Detect which cell encompasses the target text, then output its [X, Y] center coordinate. 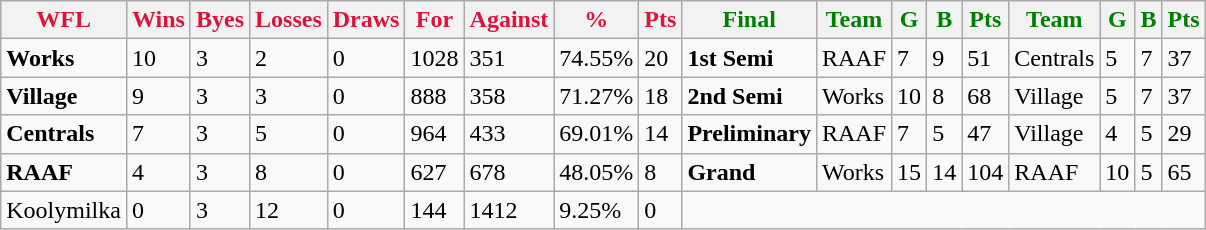
51 [986, 58]
1028 [434, 58]
627 [434, 172]
888 [434, 96]
For [434, 20]
29 [1184, 134]
Losses [289, 20]
15 [910, 172]
68 [986, 96]
351 [509, 58]
18 [660, 96]
964 [434, 134]
Byes [220, 20]
71.27% [596, 96]
2 [289, 58]
Koolymilka [64, 210]
1412 [509, 210]
Draws [366, 20]
678 [509, 172]
20 [660, 58]
69.01% [596, 134]
Grand [750, 172]
65 [1184, 172]
Final [750, 20]
Wins [158, 20]
104 [986, 172]
144 [434, 210]
47 [986, 134]
2nd Semi [750, 96]
9.25% [596, 210]
433 [509, 134]
12 [289, 210]
48.05% [596, 172]
74.55% [596, 58]
358 [509, 96]
Preliminary [750, 134]
Against [509, 20]
1st Semi [750, 58]
% [596, 20]
WFL [64, 20]
